Find where the given text appears and provide that cell's center as (X, Y) coordinate. 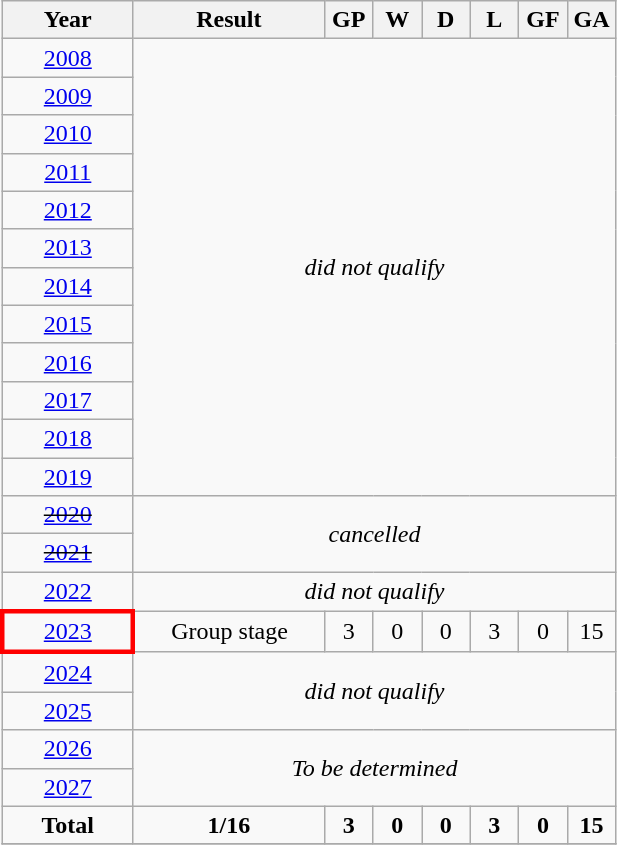
2010 (68, 134)
2008 (68, 58)
2011 (68, 172)
2022 (68, 592)
2026 (68, 749)
1/16 (228, 825)
GA (592, 20)
GF (544, 20)
cancelled (374, 534)
2023 (68, 632)
2012 (68, 210)
L (494, 20)
2013 (68, 248)
To be determined (374, 768)
D (446, 20)
2018 (68, 438)
Result (228, 20)
2027 (68, 787)
Group stage (228, 632)
GP (348, 20)
Total (68, 825)
2009 (68, 96)
2016 (68, 362)
2015 (68, 324)
2014 (68, 286)
Year (68, 20)
W (398, 20)
2019 (68, 477)
2024 (68, 672)
2025 (68, 711)
2017 (68, 400)
2020 (68, 515)
2021 (68, 553)
